Output the (x, y) coordinate of the center of the cell containing the given text.  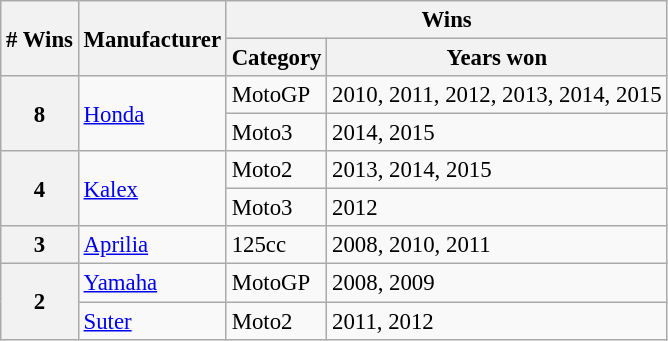
Manufacturer (152, 38)
Category (276, 58)
8 (40, 114)
125cc (276, 245)
Honda (152, 114)
Suter (152, 321)
# Wins (40, 38)
2 (40, 302)
2012 (497, 208)
2013, 2014, 2015 (497, 170)
3 (40, 245)
Kalex (152, 188)
Wins (446, 20)
Aprilia (152, 245)
Years won (497, 58)
Yamaha (152, 283)
4 (40, 188)
2008, 2010, 2011 (497, 245)
2008, 2009 (497, 283)
2014, 2015 (497, 133)
2010, 2011, 2012, 2013, 2014, 2015 (497, 95)
2011, 2012 (497, 321)
